Return the (x, y) coordinate for the center point of the cell that contains the specified text.  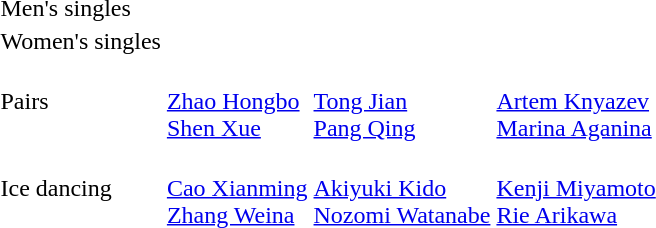
Tong JianPang Qing (402, 101)
Zhao HongboShen Xue (237, 101)
